Search for the cell housing the specified text and yield its [x, y] center coordinate. 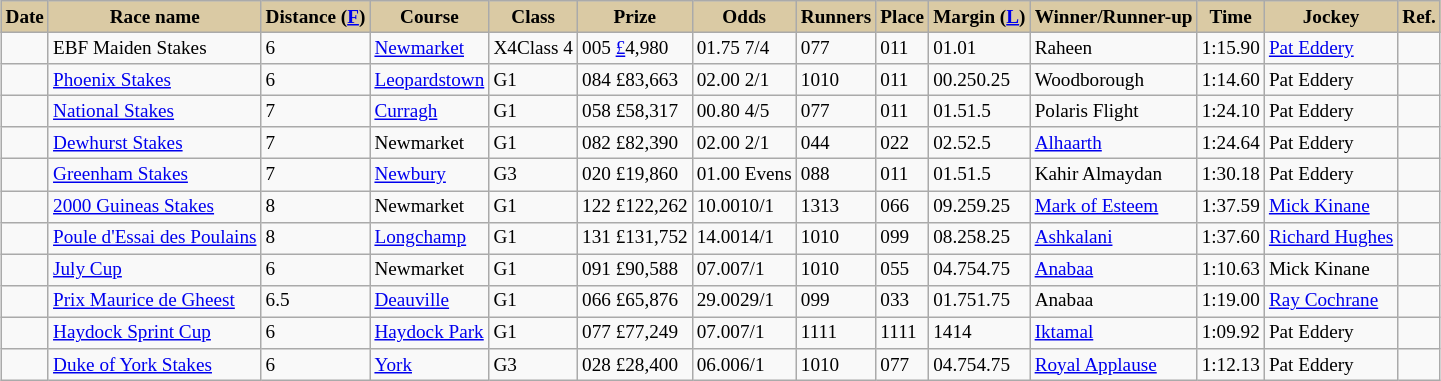
1:37.59 [1230, 206]
10.0010/1 [744, 206]
York [430, 365]
01.01 [980, 48]
044 [836, 143]
Class [534, 17]
Date [25, 17]
1:19.00 [1230, 301]
Woodborough [1114, 80]
066 [902, 206]
Royal Applause [1114, 365]
022 [902, 143]
Distance (F) [316, 17]
Deauville [430, 301]
Kahir Almaydan [1114, 175]
Prize [634, 17]
Iktamal [1114, 333]
08.258.25 [980, 238]
028 £28,400 [634, 365]
005 £4,980 [634, 48]
1:09.92 [1230, 333]
1414 [980, 333]
Longchamp [430, 238]
1:24.10 [1230, 111]
Haydock Sprint Cup [154, 333]
Newbury [430, 175]
Time [1230, 17]
Curragh [430, 111]
14.0014/1 [744, 238]
Raheen [1114, 48]
Greenham Stakes [154, 175]
Ashkalani [1114, 238]
1:30.18 [1230, 175]
X4Class 4 [534, 48]
Course [430, 17]
00.250.25 [980, 80]
055 [902, 270]
Richard Hughes [1330, 238]
088 [836, 175]
29.0029/1 [744, 301]
1313 [836, 206]
1:10.63 [1230, 270]
082 £82,390 [634, 143]
Duke of York Stakes [154, 365]
Prix Maurice de Gheest [154, 301]
01.00 Evens [744, 175]
Ray Cochrane [1330, 301]
Jockey [1330, 17]
Mark of Esteem [1114, 206]
01.751.75 [980, 301]
131 £131,752 [634, 238]
02.52.5 [980, 143]
1:24.64 [1230, 143]
09.259.25 [980, 206]
National Stakes [154, 111]
1:15.90 [1230, 48]
Odds [744, 17]
058 £58,317 [634, 111]
091 £90,588 [634, 270]
Poule d'Essai des Poulains [154, 238]
Runners [836, 17]
Winner/Runner-up [1114, 17]
084 £83,663 [634, 80]
Alhaarth [1114, 143]
1:14.60 [1230, 80]
020 £19,860 [634, 175]
Polaris Flight [1114, 111]
Dewhurst Stakes [154, 143]
2000 Guineas Stakes [154, 206]
00.80 4/5 [744, 111]
01.75 7/4 [744, 48]
EBF Maiden Stakes [154, 48]
1:37.60 [1230, 238]
Haydock Park [430, 333]
Ref. [1420, 17]
06.006/1 [744, 365]
Leopardstown [430, 80]
Margin (L) [980, 17]
Place [902, 17]
July Cup [154, 270]
077 £77,249 [634, 333]
066 £65,876 [634, 301]
1:12.13 [1230, 365]
Race name [154, 17]
Phoenix Stakes [154, 80]
033 [902, 301]
122 £122,262 [634, 206]
6.5 [316, 301]
